Pinpoint the cell where the given text exists, returning its [x, y] midpoint coordinate. 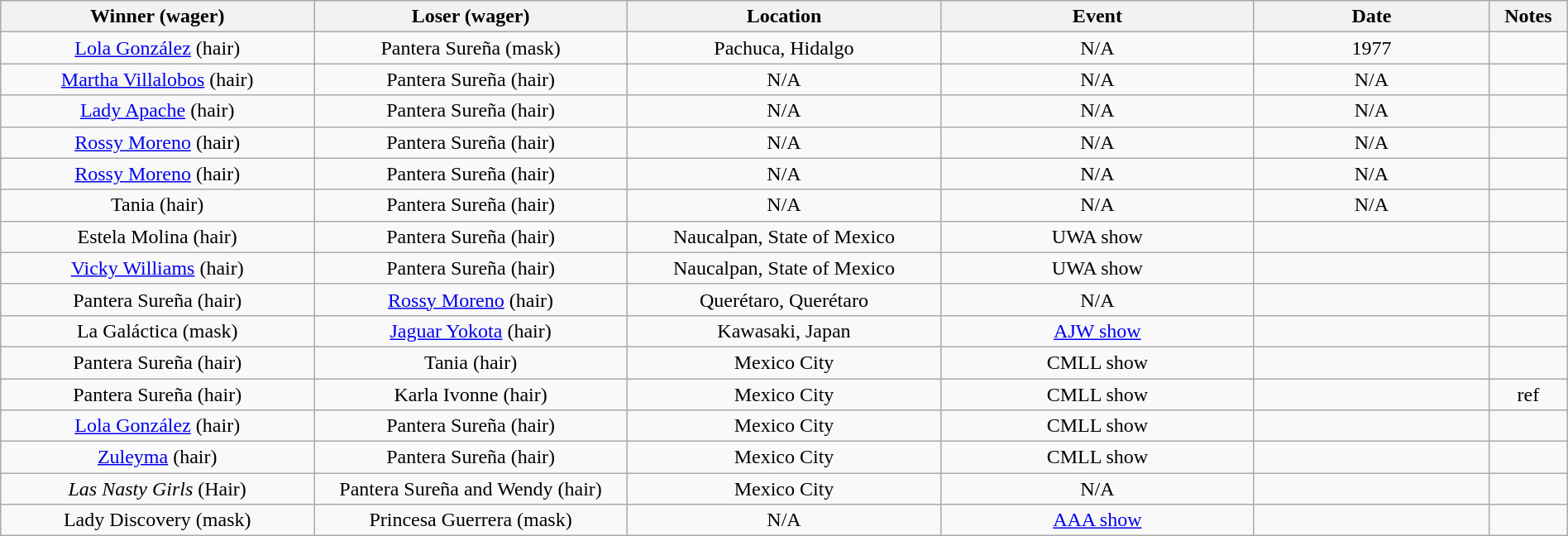
Princesa Guerrera (mask) [471, 520]
1977 [1371, 48]
Date [1371, 17]
Querétaro, Querétaro [784, 299]
Kawasaki, Japan [784, 331]
Location [784, 17]
Las Nasty Girls (Hair) [157, 489]
Jaguar Yokota (hair) [471, 331]
AAA show [1097, 520]
Vicky Williams (hair) [157, 268]
Lady Discovery (mask) [157, 520]
Pantera Sureña (mask) [471, 48]
Notes [1528, 17]
Martha Villalobos (hair) [157, 79]
Pantera Sureña and Wendy (hair) [471, 489]
Karla Ivonne (hair) [471, 395]
ref [1528, 395]
Event [1097, 17]
La Galáctica (mask) [157, 331]
Zuleyma (hair) [157, 457]
Pachuca, Hidalgo [784, 48]
Winner (wager) [157, 17]
Lady Apache (hair) [157, 111]
Estela Molina (hair) [157, 237]
AJW show [1097, 331]
Loser (wager) [471, 17]
